Identify which cell holds the provided text, then report its (x, y) central coordinate. 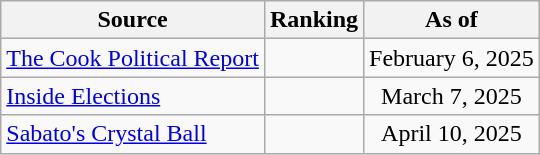
March 7, 2025 (452, 96)
Sabato's Crystal Ball (133, 134)
As of (452, 20)
April 10, 2025 (452, 134)
Inside Elections (133, 96)
Source (133, 20)
The Cook Political Report (133, 58)
Ranking (314, 20)
February 6, 2025 (452, 58)
